Determine the (X, Y) coordinate at the center of the cell enclosing the given text.  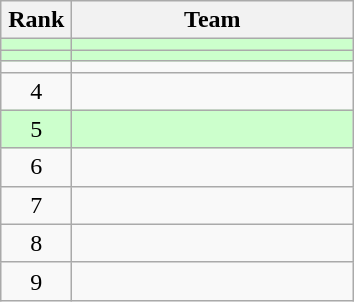
9 (36, 281)
Rank (36, 20)
6 (36, 167)
8 (36, 243)
Team (212, 20)
5 (36, 129)
4 (36, 91)
7 (36, 205)
